Scan for the cell matching the given text and deliver its [X, Y] coordinate at center. 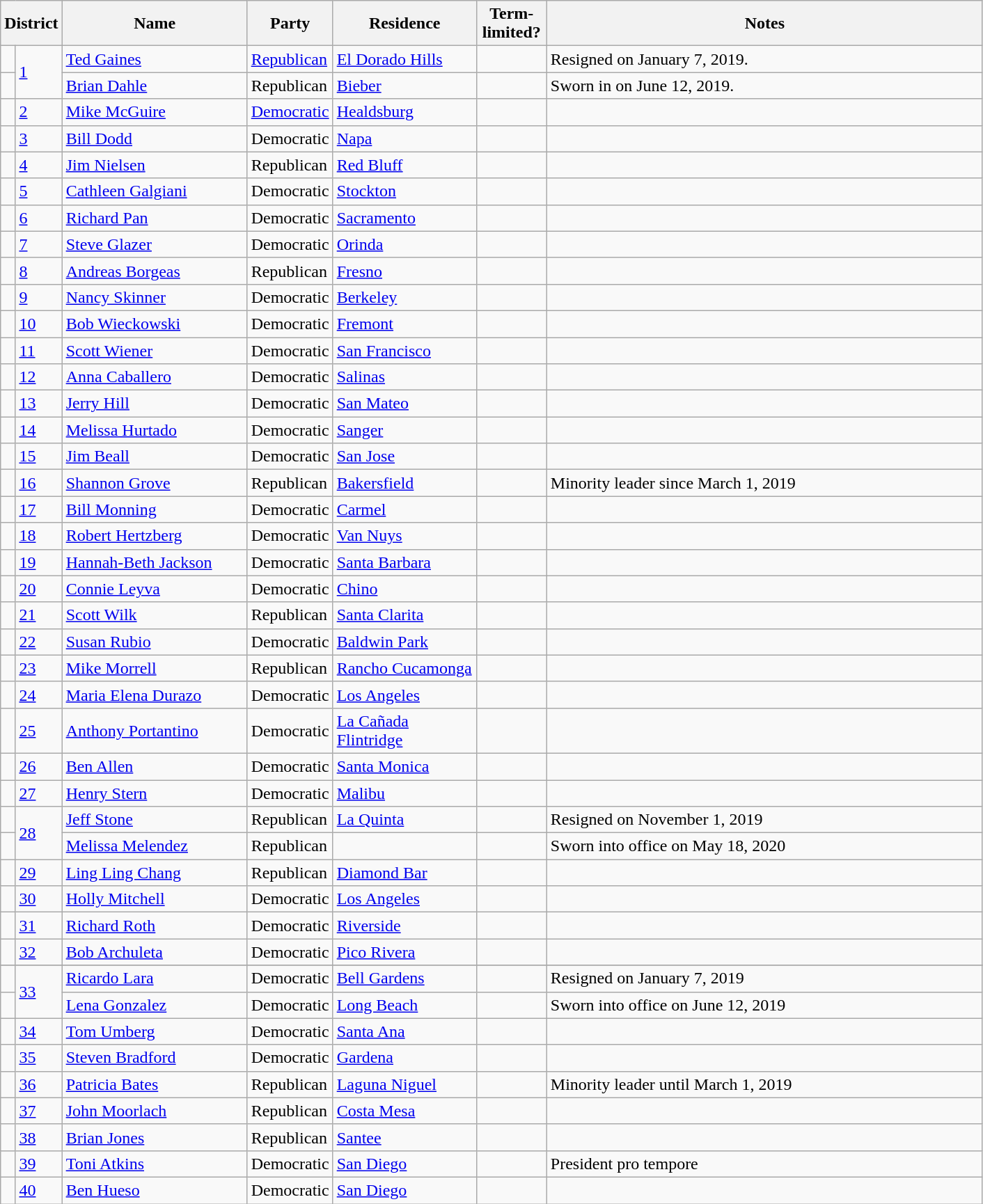
District [31, 24]
Maria Elena Durazo [155, 695]
Richard Pan [155, 218]
28 [39, 833]
38 [39, 1137]
Laguna Niguel [404, 1084]
Cathleen Galgiani [155, 191]
President pro tempore [764, 1164]
Chino [404, 589]
Berkeley [404, 297]
Lena Gonzalez [155, 1005]
Brian Dahle [155, 86]
Bob Archuleta [155, 952]
20 [39, 589]
Scott Wiener [155, 350]
17 [39, 509]
Malibu [404, 793]
Santa Ana [404, 1031]
29 [39, 873]
27 [39, 793]
Minority leader since March 1, 2019 [764, 483]
Ben Allen [155, 766]
Tom Umberg [155, 1031]
Robert Hertzberg [155, 536]
Napa [404, 138]
Richard Roth [155, 926]
37 [39, 1111]
Gardena [404, 1058]
24 [39, 695]
Term-limited? [511, 24]
Santee [404, 1137]
Costa Mesa [404, 1111]
Jim Beall [155, 457]
2 [39, 112]
19 [39, 562]
5 [39, 191]
Patricia Bates [155, 1084]
31 [39, 926]
Henry Stern [155, 793]
Mike Morrell [155, 668]
Fremont [404, 324]
Bill Monning [155, 509]
4 [39, 165]
3 [39, 138]
Ted Gaines [155, 59]
30 [39, 899]
18 [39, 536]
36 [39, 1084]
Red Bluff [404, 165]
9 [39, 297]
22 [39, 642]
John Moorlach [155, 1111]
32 [39, 952]
Santa Barbara [404, 562]
Bell Gardens [404, 979]
San Mateo [404, 404]
10 [39, 324]
1 [39, 72]
Melissa Hurtado [155, 430]
Fresno [404, 271]
11 [39, 350]
Bakersfield [404, 483]
Diamond Bar [404, 873]
Nancy Skinner [155, 297]
Hannah-Beth Jackson [155, 562]
Scott Wilk [155, 615]
Baldwin Park [404, 642]
13 [39, 404]
Bieber [404, 86]
Toni Atkins [155, 1164]
25 [39, 731]
15 [39, 457]
Resigned on November 1, 2019 [764, 820]
Andreas Borgeas [155, 271]
Sworn into office on June 12, 2019 [764, 1005]
40 [39, 1190]
Minority leader until March 1, 2019 [764, 1084]
Van Nuys [404, 536]
Orinda [404, 244]
Susan Rubio [155, 642]
Healdsburg [404, 112]
Ling Ling Chang [155, 873]
21 [39, 615]
23 [39, 668]
Long Beach [404, 1005]
Residence [404, 24]
Ben Hueso [155, 1190]
Salinas [404, 377]
Sworn in on June 12, 2019. [764, 86]
33 [39, 992]
7 [39, 244]
8 [39, 271]
Anna Caballero [155, 377]
Resigned on January 7, 2019 [764, 979]
Santa Monica [404, 766]
La Cañada Flintridge [404, 731]
Sacramento [404, 218]
Carmel [404, 509]
Party [290, 24]
Santa Clarita [404, 615]
6 [39, 218]
16 [39, 483]
Bill Dodd [155, 138]
Name [155, 24]
Melissa Melendez [155, 846]
Brian Jones [155, 1137]
Sworn into office on May 18, 2020 [764, 846]
Sanger [404, 430]
14 [39, 430]
26 [39, 766]
Jeff Stone [155, 820]
El Dorado Hills [404, 59]
Jim Nielsen [155, 165]
Shannon Grove [155, 483]
Steve Glazer [155, 244]
Bob Wieckowski [155, 324]
Notes [764, 24]
San Jose [404, 457]
Pico Rivera [404, 952]
Holly Mitchell [155, 899]
Jerry Hill [155, 404]
Mike McGuire [155, 112]
Ricardo Lara [155, 979]
Steven Bradford [155, 1058]
35 [39, 1058]
Rancho Cucamonga [404, 668]
39 [39, 1164]
Anthony Portantino [155, 731]
La Quinta [404, 820]
Resigned on January 7, 2019. [764, 59]
San Francisco [404, 350]
Riverside [404, 926]
Connie Leyva [155, 589]
Stockton [404, 191]
12 [39, 377]
34 [39, 1031]
